Return the [X, Y] coordinate for the center point of the cell that contains the specified text.  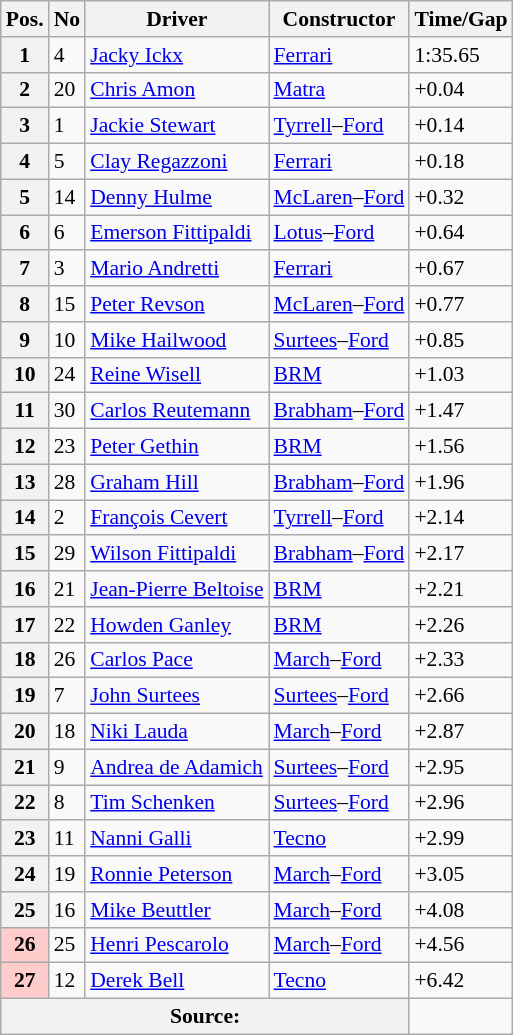
Pos. [25, 19]
Niki Lauda [176, 732]
+2.96 [460, 803]
28 [68, 482]
+0.67 [460, 269]
Wilson Fittipaldi [176, 554]
+0.32 [460, 197]
+2.87 [460, 732]
John Surtees [176, 696]
+4.08 [460, 910]
Ronnie Peterson [176, 874]
1:35.65 [460, 55]
+4.56 [460, 945]
Constructor [340, 19]
Time/Gap [460, 19]
Mario Andretti [176, 269]
Matra [340, 90]
Nanni Galli [176, 839]
Lotus–Ford [340, 233]
Peter Revson [176, 304]
+2.17 [460, 554]
Mike Hailwood [176, 340]
29 [68, 554]
+1.47 [460, 411]
Emerson Fittipaldi [176, 233]
+1.56 [460, 447]
Source: [206, 1017]
Carlos Pace [176, 660]
+0.14 [460, 126]
+0.77 [460, 304]
+2.14 [460, 518]
Andrea de Adamich [176, 767]
+0.85 [460, 340]
+1.96 [460, 482]
François Cevert [176, 518]
+1.03 [460, 375]
13 [25, 482]
Clay Regazzoni [176, 162]
+2.99 [460, 839]
+0.04 [460, 90]
27 [25, 981]
Carlos Reutemann [176, 411]
Peter Gethin [176, 447]
Reine Wisell [176, 375]
17 [25, 625]
+2.66 [460, 696]
Jacky Ickx [176, 55]
Denny Hulme [176, 197]
Mike Beuttler [176, 910]
+6.42 [460, 981]
+2.21 [460, 589]
Tim Schenken [176, 803]
+2.26 [460, 625]
Jean-Pierre Beltoise [176, 589]
No [68, 19]
Graham Hill [176, 482]
+3.05 [460, 874]
Henri Pescarolo [176, 945]
+2.95 [460, 767]
Howden Ganley [176, 625]
30 [68, 411]
Chris Amon [176, 90]
Jackie Stewart [176, 126]
+0.64 [460, 233]
Derek Bell [176, 981]
Driver [176, 19]
+0.18 [460, 162]
+2.33 [460, 660]
